Determine the [X, Y] coordinate at the center of the cell enclosing the given text.  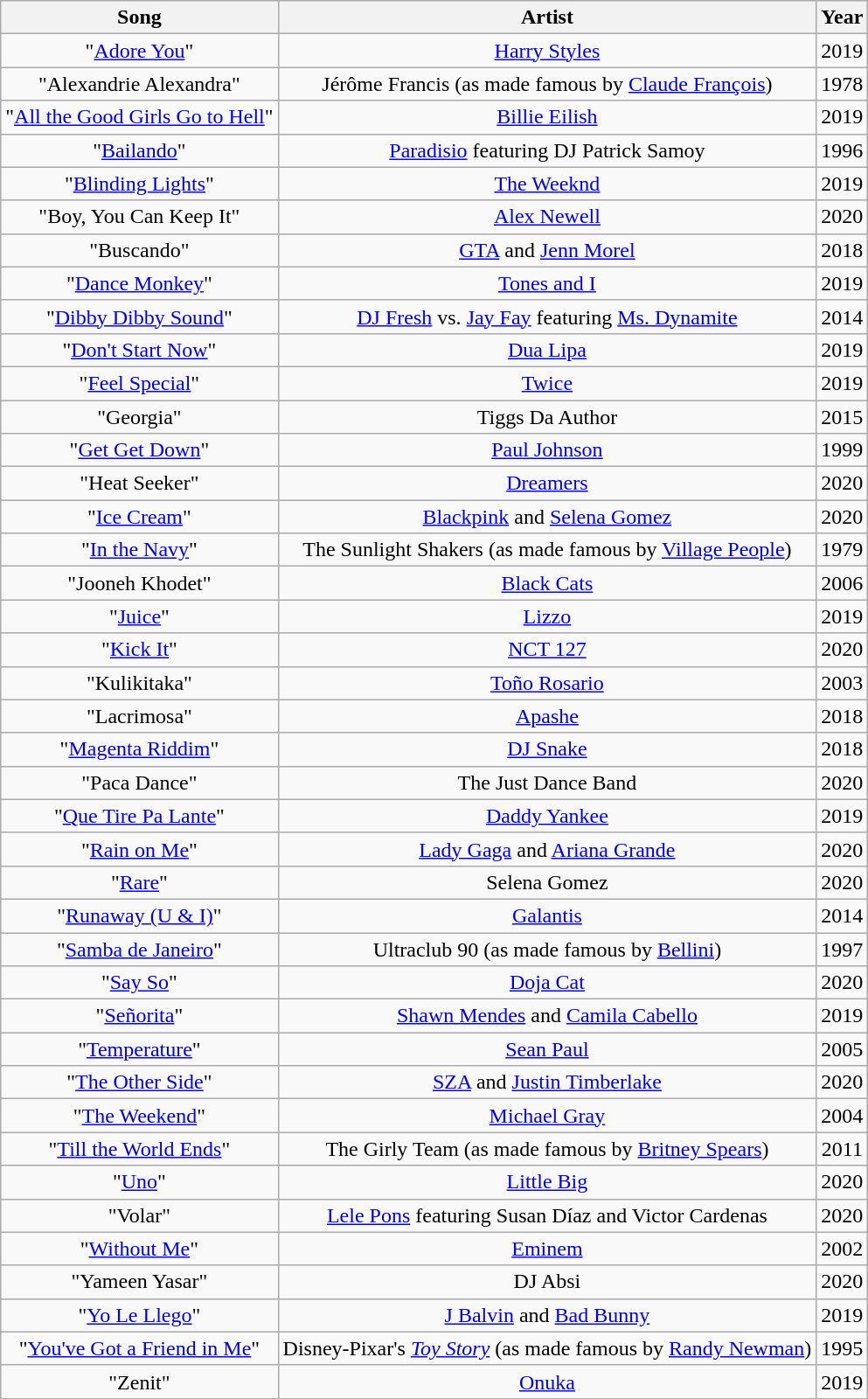
Shawn Mendes and Camila Cabello [547, 1016]
SZA and Justin Timberlake [547, 1082]
1997 [843, 949]
Toño Rosario [547, 683]
"Heat Seeker" [140, 484]
"Que Tire Pa Lante" [140, 816]
DJ Absi [547, 1282]
"Buscando" [140, 250]
"Dance Monkey" [140, 283]
GTA and Jenn Morel [547, 250]
2003 [843, 683]
Year [843, 17]
2011 [843, 1149]
"Juice" [140, 616]
1978 [843, 84]
Lele Pons featuring Susan Díaz and Victor Cardenas [547, 1215]
Tiggs Da Author [547, 417]
Alex Newell [547, 217]
Black Cats [547, 583]
Little Big [547, 1182]
"In the Navy" [140, 550]
2006 [843, 583]
"Blinding Lights" [140, 184]
NCT 127 [547, 650]
"Say So" [140, 983]
"Yameen Yasar" [140, 1282]
Jérôme Francis (as made famous by Claude François) [547, 84]
"Rare" [140, 882]
"Samba de Janeiro" [140, 949]
"Uno" [140, 1182]
2002 [843, 1249]
"Dibby Dibby Sound" [140, 317]
"Boy, You Can Keep It" [140, 217]
Twice [547, 383]
"Paca Dance" [140, 783]
"Runaway (U & I)" [140, 915]
Song [140, 17]
DJ Fresh vs. Jay Fay featuring Ms. Dynamite [547, 317]
"Kulikitaka" [140, 683]
Tones and I [547, 283]
Ultraclub 90 (as made famous by Bellini) [547, 949]
Paul Johnson [547, 450]
"Bailando" [140, 150]
1999 [843, 450]
"You've Got a Friend in Me" [140, 1348]
The Just Dance Band [547, 783]
Daddy Yankee [547, 816]
The Weeknd [547, 184]
Artist [547, 17]
Lizzo [547, 616]
"The Weekend" [140, 1116]
"Ice Cream" [140, 517]
2004 [843, 1116]
Doja Cat [547, 983]
DJ Snake [547, 749]
Apashe [547, 716]
"Señorita" [140, 1016]
Sean Paul [547, 1049]
1996 [843, 150]
"Kick It" [140, 650]
The Sunlight Shakers (as made famous by Village People) [547, 550]
Galantis [547, 915]
Blackpink and Selena Gomez [547, 517]
Eminem [547, 1249]
"Get Get Down" [140, 450]
"Zenit" [140, 1382]
"Magenta Riddim" [140, 749]
Lady Gaga and Ariana Grande [547, 849]
"Don't Start Now" [140, 350]
"Volar" [140, 1215]
"Jooneh Khodet" [140, 583]
"Feel Special" [140, 383]
Billie Eilish [547, 117]
"Temperature" [140, 1049]
J Balvin and Bad Bunny [547, 1315]
Dua Lipa [547, 350]
1995 [843, 1348]
2015 [843, 417]
1979 [843, 550]
Harry Styles [547, 51]
"Till the World Ends" [140, 1149]
"Yo Le Llego" [140, 1315]
Paradisio featuring DJ Patrick Samoy [547, 150]
The Girly Team (as made famous by Britney Spears) [547, 1149]
"Without Me" [140, 1249]
Michael Gray [547, 1116]
"Adore You" [140, 51]
Selena Gomez [547, 882]
Disney-Pixar's Toy Story (as made famous by Randy Newman) [547, 1348]
Onuka [547, 1382]
"Lacrimosa" [140, 716]
Dreamers [547, 484]
"Rain on Me" [140, 849]
"Georgia" [140, 417]
"All the Good Girls Go to Hell" [140, 117]
"The Other Side" [140, 1082]
"Alexandrie Alexandra" [140, 84]
2005 [843, 1049]
